For the text-containing cell, return its midpoint in (X, Y) coordinate format. 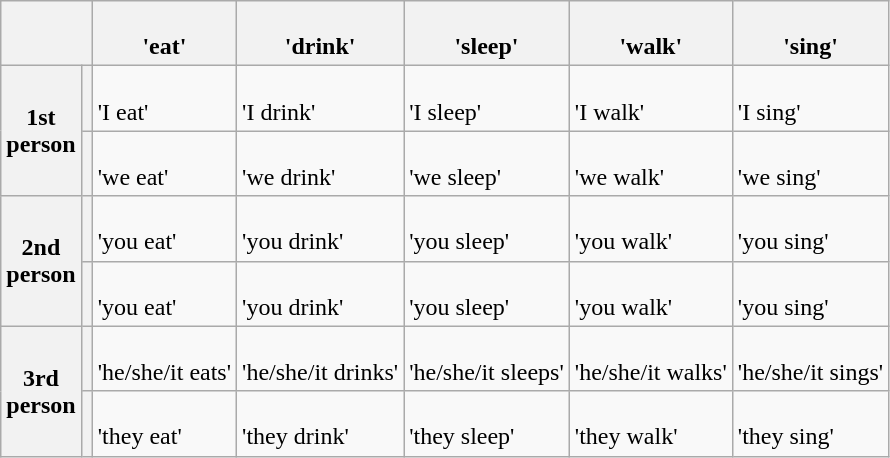
'they sing' (810, 424)
'I eat' (164, 98)
3rdperson (41, 391)
'he/she/it drinks' (320, 358)
'they eat' (164, 424)
'he/she/it walks' (650, 358)
2ndperson (41, 261)
'they walk' (650, 424)
'sleep' (487, 34)
'he/she/it sings' (810, 358)
'we eat' (164, 164)
'we sleep' (487, 164)
'eat' (164, 34)
1stperson (41, 131)
'they sleep' (487, 424)
'I walk' (650, 98)
'I sing' (810, 98)
'I drink' (320, 98)
'he/she/it sleeps' (487, 358)
'we sing' (810, 164)
'walk' (650, 34)
'sing' (810, 34)
'we walk' (650, 164)
'he/she/it eats' (164, 358)
'we drink' (320, 164)
'they drink' (320, 424)
'I sleep' (487, 98)
'drink' (320, 34)
